Locate the cell with the specified text and output its [X, Y] center coordinate. 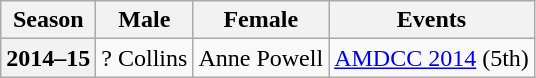
Anne Powell [261, 58]
? Collins [144, 58]
2014–15 [48, 58]
Events [432, 20]
Female [261, 20]
AMDCC 2014 (5th) [432, 58]
Season [48, 20]
Male [144, 20]
